Determine the (x, y) coordinate at the center of the cell enclosing the given text.  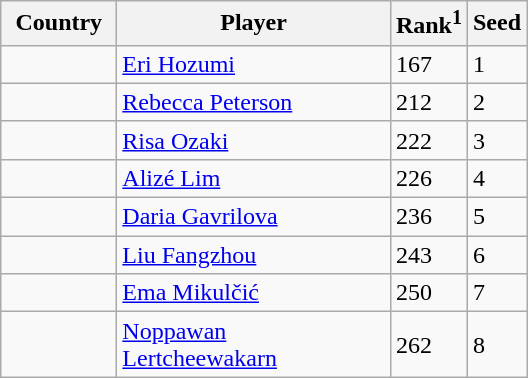
7 (496, 293)
3 (496, 140)
Rebecca Peterson (254, 102)
2 (496, 102)
Seed (496, 24)
Risa Ozaki (254, 140)
Rank1 (428, 24)
Noppawan Lertcheewakarn (254, 344)
Daria Gavrilova (254, 217)
Liu Fangzhou (254, 255)
262 (428, 344)
Ema Mikulčić (254, 293)
Alizé Lim (254, 178)
Player (254, 24)
226 (428, 178)
250 (428, 293)
243 (428, 255)
4 (496, 178)
222 (428, 140)
6 (496, 255)
Eri Hozumi (254, 64)
Country (59, 24)
8 (496, 344)
212 (428, 102)
1 (496, 64)
167 (428, 64)
236 (428, 217)
5 (496, 217)
